Identify which cell holds the provided text, then report its (x, y) central coordinate. 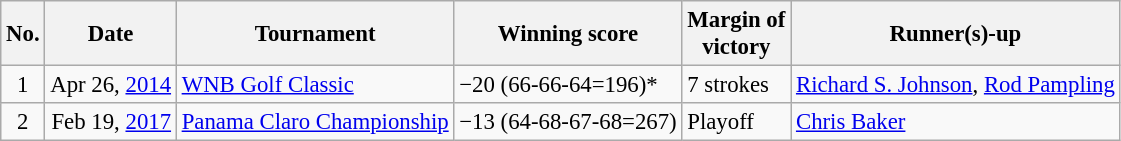
Margin ofvictory (736, 34)
Richard S. Johnson, Rod Pampling (956, 85)
2 (23, 122)
−20 (66-66-64=196)* (568, 85)
Tournament (315, 34)
1 (23, 85)
WNB Golf Classic (315, 85)
Feb 19, 2017 (110, 122)
7 strokes (736, 85)
Winning score (568, 34)
Date (110, 34)
No. (23, 34)
−13 (64-68-67-68=267) (568, 122)
Playoff (736, 122)
Panama Claro Championship (315, 122)
Chris Baker (956, 122)
Apr 26, 2014 (110, 85)
Runner(s)-up (956, 34)
